Extract the [x, y] coordinate from the center of the cell holding the provided text.  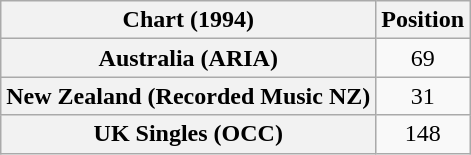
148 [423, 134]
UK Singles (OCC) [188, 134]
Position [423, 20]
New Zealand (Recorded Music NZ) [188, 96]
Chart (1994) [188, 20]
Australia (ARIA) [188, 58]
31 [423, 96]
69 [423, 58]
